Extract the (x, y) coordinate from the center of the cell holding the provided text.  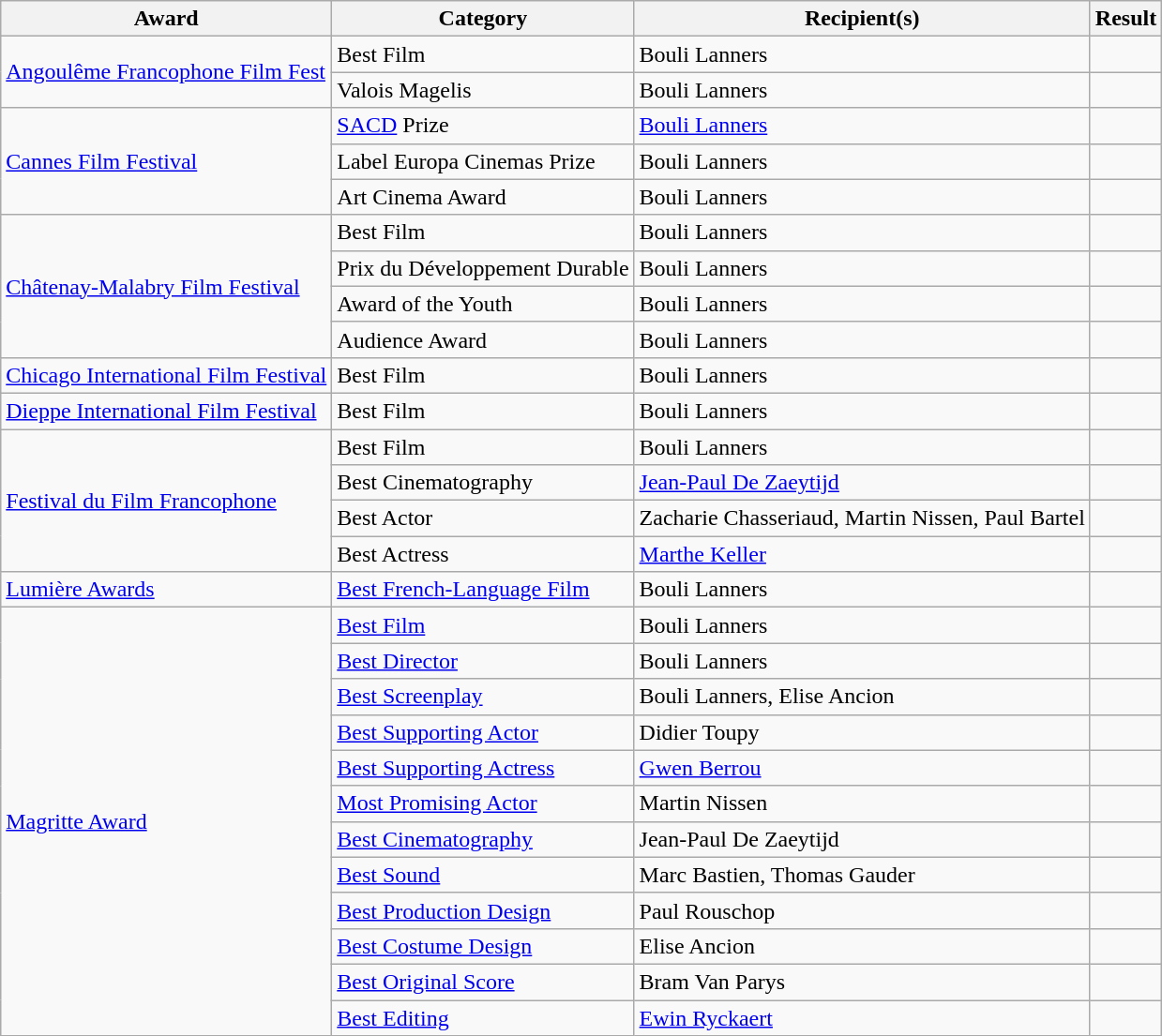
Cannes Film Festival (167, 161)
Recipient(s) (862, 19)
Marthe Keller (862, 554)
Label Europa Cinemas Prize (483, 161)
Ewin Ryckaert (862, 1017)
Prix du Développement Durable (483, 268)
Best Director (483, 661)
Best Supporting Actor (483, 732)
Dieppe International Film Festival (167, 411)
SACD Prize (483, 126)
Zacharie Chasseriaud, Martin Nissen, Paul Bartel (862, 518)
Didier Toupy (862, 732)
Best Actor (483, 518)
Art Cinema Award (483, 197)
Category (483, 19)
Valois Magelis (483, 90)
Best Supporting Actress (483, 768)
Best Actress (483, 554)
Chicago International Film Festival (167, 375)
Gwen Berrou (862, 768)
Best Screenplay (483, 697)
Elise Ancion (862, 946)
Result (1125, 19)
Best Original Score (483, 982)
Best Sound (483, 875)
Best Production Design (483, 910)
Châtenay-Malabry Film Festival (167, 286)
Audience Award (483, 339)
Paul Rouschop (862, 910)
Magritte Award (167, 821)
Angoulême Francophone Film Fest (167, 72)
Award of the Youth (483, 304)
Best Costume Design (483, 946)
Festival du Film Francophone (167, 501)
Award (167, 19)
Martin Nissen (862, 803)
Best French-Language Film (483, 590)
Best Editing (483, 1017)
Bouli Lanners, Elise Ancion (862, 697)
Marc Bastien, Thomas Gauder (862, 875)
Bram Van Parys (862, 982)
Lumière Awards (167, 590)
Most Promising Actor (483, 803)
